Scan for the cell matching the given text and deliver its (x, y) coordinate at center. 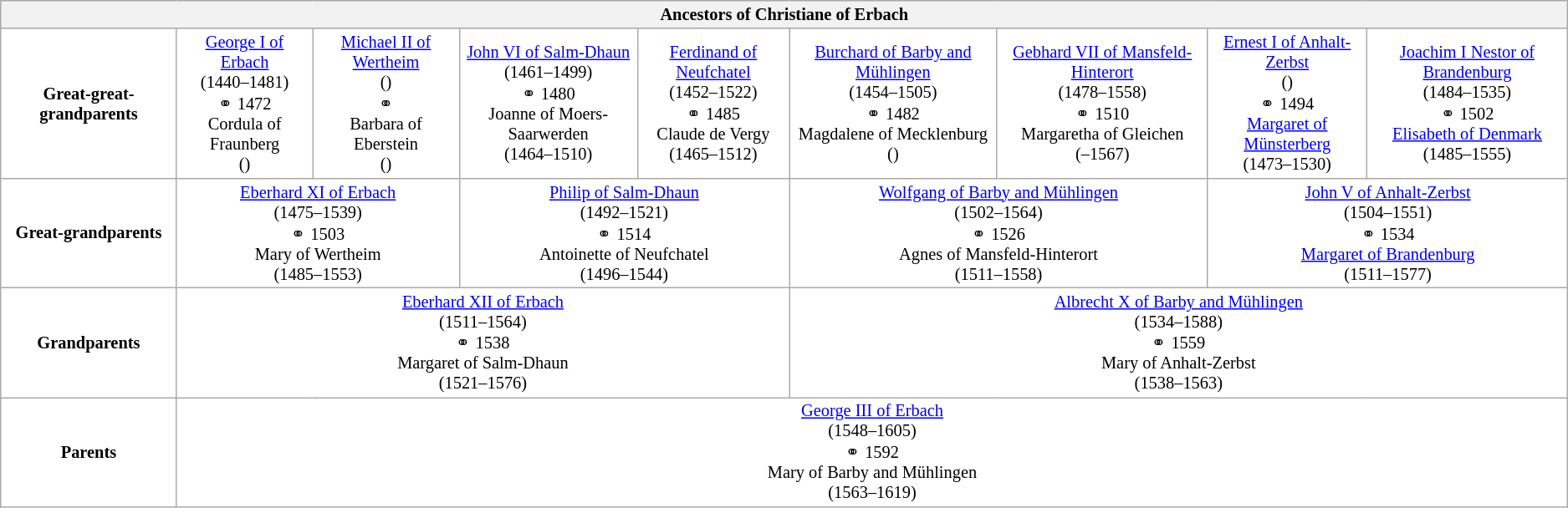
Albrecht X of Barby and Mühlingen(1534–1588)⚭ 1559Mary of Anhalt-Zerbst(1538–1563) (1179, 343)
George I of Erbach(1440–1481)⚭ 1472Cordula of Fraunberg() (244, 104)
Great-grandparents (89, 232)
Michael II of Wertheim()⚭ Barbara of Eberstein() (386, 104)
Gebhard VII of Mansfeld-Hinterort(1478–1558)⚭ 1510Margaretha of Gleichen(–1567) (1102, 104)
Burchard of Barby and Mühlingen(1454–1505)⚭ 1482Magdalene of Mecklenburg() (893, 104)
Joachim I Nestor of Brandenburg(1484–1535)⚭ 1502Elisabeth of Denmark(1485–1555) (1467, 104)
Ferdinand of Neufchatel(1452–1522)⚭ 1485Claude de Vergy(1465–1512) (713, 104)
Grandparents (89, 343)
Ancestors of Christiane of Erbach (784, 14)
Eberhard XII of Erbach(1511–1564)⚭ 1538Margaret of Salm-Dhaun(1521–1576) (483, 343)
Ernest I of Anhalt-Zerbst()⚭ 1494Margaret of Münsterberg(1473–1530) (1287, 104)
Parents (89, 451)
George III of Erbach(1548–1605)⚭ 1592Mary of Barby and Mühlingen(1563–1619) (872, 451)
Eberhard XI of Erbach(1475–1539)⚭ 1503Mary of Wertheim(1485–1553) (318, 232)
John V of Anhalt-Zerbst(1504–1551)⚭ 1534Margaret of Brandenburg(1511–1577) (1387, 232)
Great-great-grandparents (89, 104)
Wolfgang of Barby and Mühlingen(1502–1564)⚭ 1526Agnes of Mansfeld-Hinterort(1511–1558) (999, 232)
John VI of Salm-Dhaun(1461–1499)⚭ 1480Joanne of Moers-Saarwerden(1464–1510) (549, 104)
Philip of Salm-Dhaun(1492–1521)⚭ 1514Antoinette of Neufchatel(1496–1544) (624, 232)
